Find where the given text appears and provide that cell's center as (x, y) coordinate. 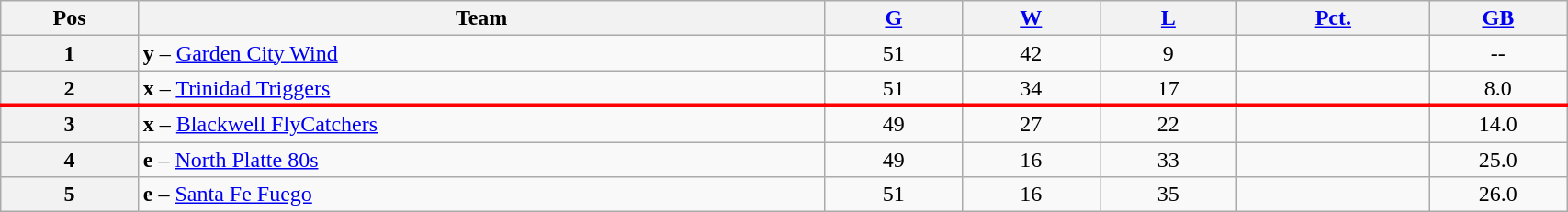
Pos (70, 18)
17 (1168, 88)
35 (1168, 195)
y – Garden City Wind (481, 53)
4 (70, 159)
9 (1168, 53)
x – Blackwell FlyCatchers (481, 124)
Pct. (1334, 18)
1 (70, 53)
5 (70, 195)
W (1032, 18)
3 (70, 124)
42 (1032, 53)
GB (1498, 18)
33 (1168, 159)
22 (1168, 124)
34 (1032, 88)
e – Santa Fe Fuego (481, 195)
x – Trinidad Triggers (481, 88)
e – North Platte 80s (481, 159)
Team (481, 18)
8.0 (1498, 88)
25.0 (1498, 159)
-- (1498, 53)
L (1168, 18)
2 (70, 88)
27 (1032, 124)
14.0 (1498, 124)
26.0 (1498, 195)
G (894, 18)
